Provide the (X, Y) coordinate of the cell's center where the given text is located.  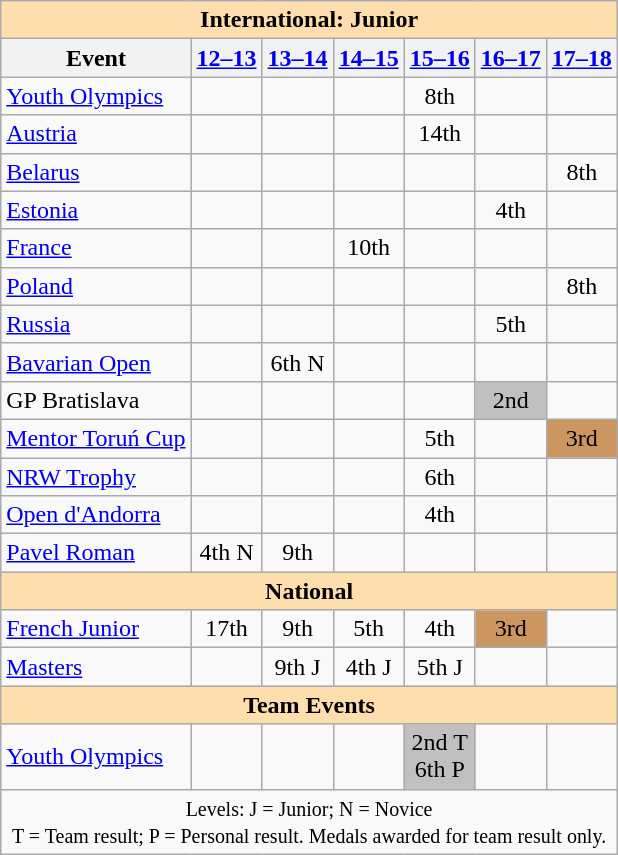
13–14 (298, 58)
12–13 (226, 58)
NRW Trophy (96, 477)
National (310, 591)
Estonia (96, 210)
Russia (96, 324)
GP Bratislava (96, 400)
17–18 (582, 58)
Bavarian Open (96, 362)
6th (440, 477)
9th J (298, 667)
Pavel Roman (96, 553)
International: Junior (310, 20)
15–16 (440, 58)
Team Events (310, 705)
Poland (96, 286)
Belarus (96, 172)
17th (226, 629)
10th (368, 248)
Masters (96, 667)
Open d'Andorra (96, 515)
4th J (368, 667)
Mentor Toruń Cup (96, 438)
Levels: J = Junior; N = Novice T = Team result; P = Personal result. Medals awarded for team result only. (310, 822)
14–15 (368, 58)
Austria (96, 134)
4th N (226, 553)
16–17 (510, 58)
5th J (440, 667)
6th N (298, 362)
Event (96, 58)
2nd (510, 400)
2nd T6th P (440, 756)
France (96, 248)
French Junior (96, 629)
14th (440, 134)
